From the cell containing the given text, extract its center point as [X, Y] coordinate. 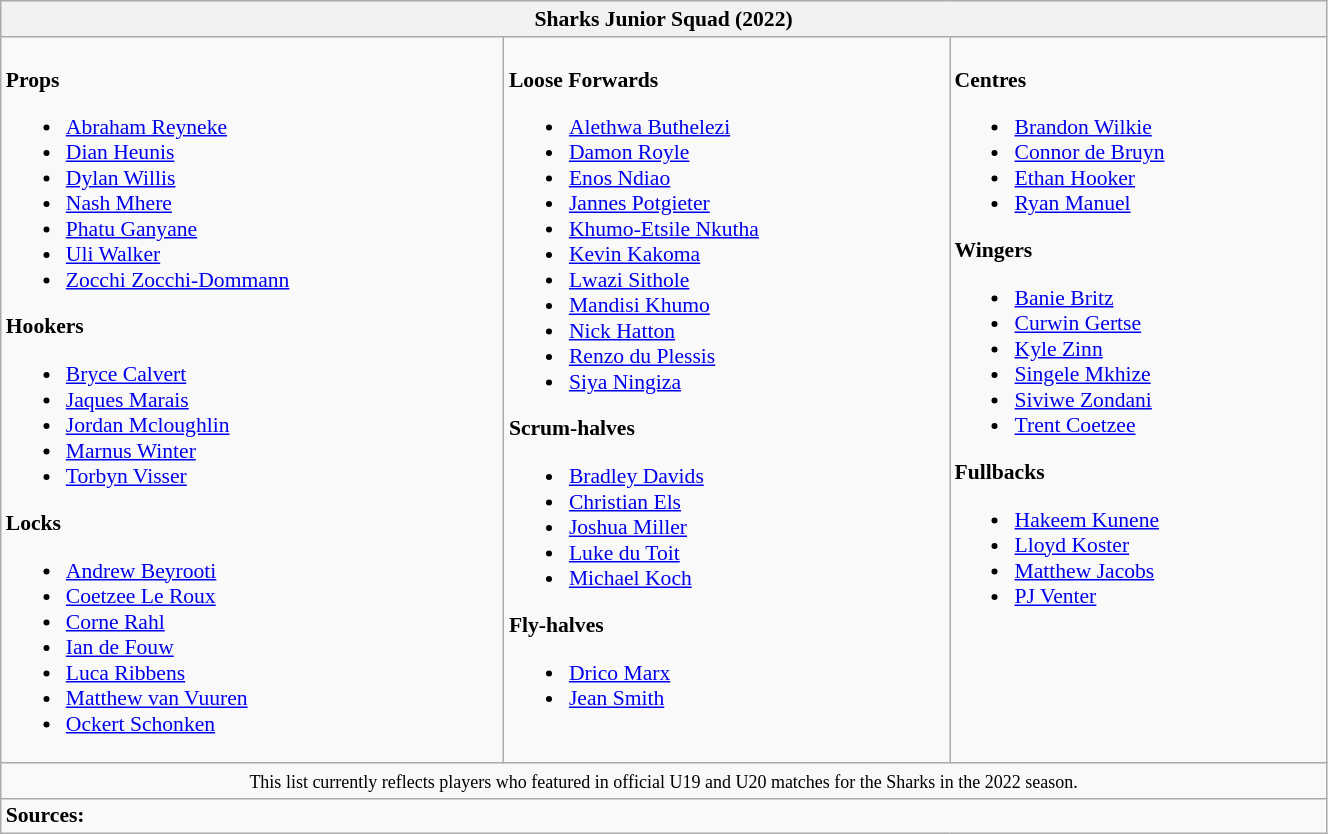
Sharks Junior Squad (2022) [664, 19]
This list currently reflects players who featured in official U19 and U20 matches for the Sharks in the 2022 season. [664, 781]
